Determine the [x, y] coordinate at the center of the cell enclosing the given text.  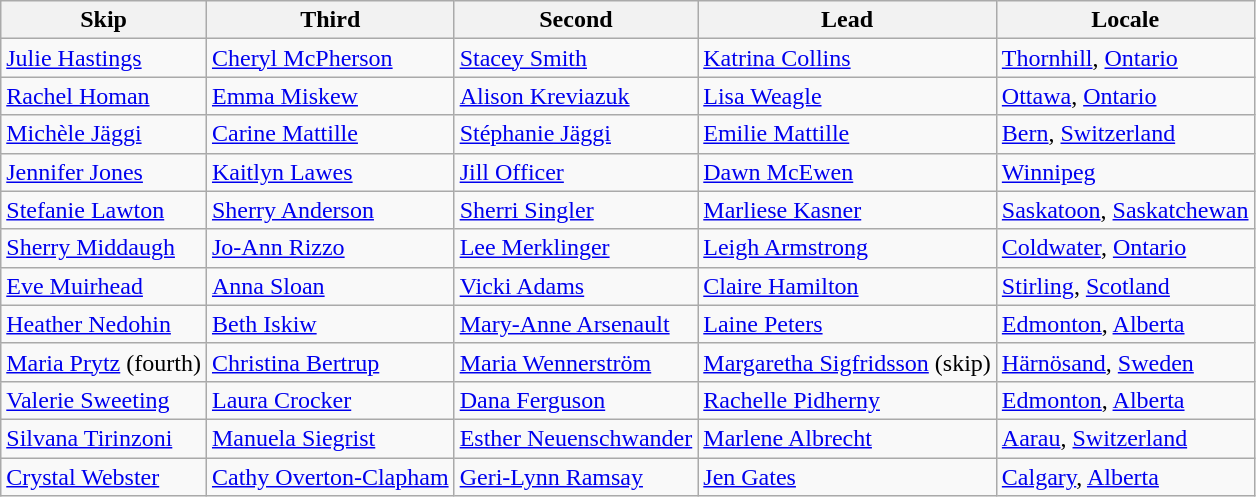
Eve Muirhead [104, 286]
Second [576, 20]
Skip [104, 20]
Lead [848, 20]
Dana Ferguson [576, 400]
Thornhill, Ontario [1125, 58]
Härnösand, Sweden [1125, 362]
Jill Officer [576, 172]
Beth Iskiw [330, 324]
Sherry Anderson [330, 210]
Dawn McEwen [848, 172]
Laura Crocker [330, 400]
Locale [1125, 20]
Julie Hastings [104, 58]
Margaretha Sigfridsson (skip) [848, 362]
Christina Bertrup [330, 362]
Rachelle Pidherny [848, 400]
Valerie Sweeting [104, 400]
Emilie Mattille [848, 134]
Third [330, 20]
Stefanie Lawton [104, 210]
Vicki Adams [576, 286]
Carine Mattille [330, 134]
Silvana Tirinzoni [104, 438]
Anna Sloan [330, 286]
Maria Wennerström [576, 362]
Coldwater, Ontario [1125, 248]
Stéphanie Jäggi [576, 134]
Sherry Middaugh [104, 248]
Maria Prytz (fourth) [104, 362]
Lisa Weagle [848, 96]
Jo-Ann Rizzo [330, 248]
Ottawa, Ontario [1125, 96]
Jennifer Jones [104, 172]
Jen Gates [848, 477]
Lee Merklinger [576, 248]
Manuela Siegrist [330, 438]
Claire Hamilton [848, 286]
Calgary, Alberta [1125, 477]
Cheryl McPherson [330, 58]
Leigh Armstrong [848, 248]
Rachel Homan [104, 96]
Marliese Kasner [848, 210]
Winnipeg [1125, 172]
Marlene Albrecht [848, 438]
Stirling, Scotland [1125, 286]
Kaitlyn Lawes [330, 172]
Stacey Smith [576, 58]
Saskatoon, Saskatchewan [1125, 210]
Crystal Webster [104, 477]
Alison Kreviazuk [576, 96]
Heather Nedohin [104, 324]
Aarau, Switzerland [1125, 438]
Bern, Switzerland [1125, 134]
Mary-Anne Arsenault [576, 324]
Sherri Singler [576, 210]
Geri-Lynn Ramsay [576, 477]
Esther Neuenschwander [576, 438]
Katrina Collins [848, 58]
Cathy Overton-Clapham [330, 477]
Laine Peters [848, 324]
Michèle Jäggi [104, 134]
Emma Miskew [330, 96]
